For the text-containing cell, return its midpoint in [x, y] coordinate format. 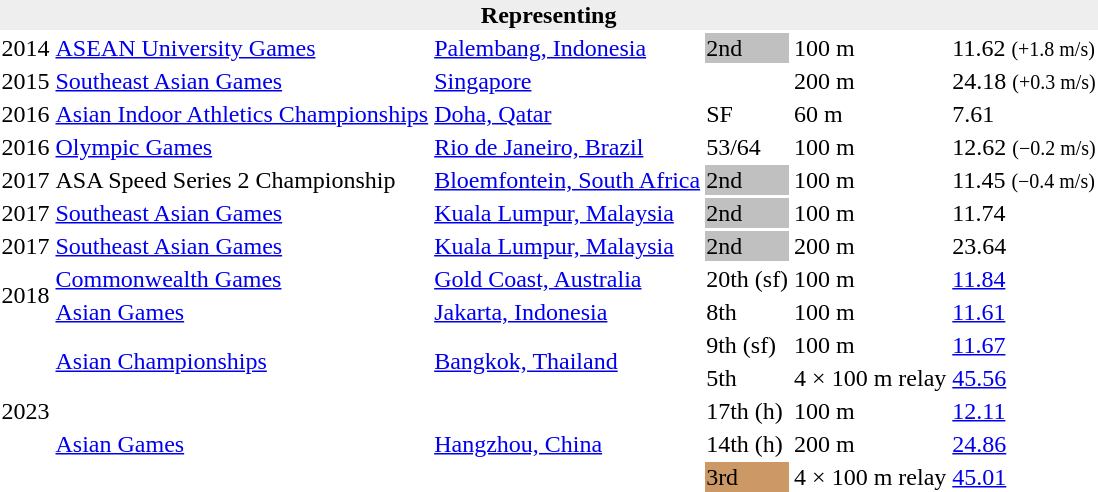
3rd [748, 477]
Commonwealth Games [242, 279]
Singapore [568, 81]
Bangkok, Thailand [568, 362]
2014 [26, 48]
2018 [26, 296]
8th [748, 312]
11.74 [1024, 213]
23.64 [1024, 246]
Rio de Janeiro, Brazil [568, 147]
Asian Championships [242, 362]
2023 [26, 411]
20th (sf) [748, 279]
Bloemfontein, South Africa [568, 180]
9th (sf) [748, 345]
11.61 [1024, 312]
53/64 [748, 147]
Asian Indoor Athletics Championships [242, 114]
ASA Speed Series 2 Championship [242, 180]
Doha, Qatar [568, 114]
12.62 (−0.2 m/s) [1024, 147]
ASEAN University Games [242, 48]
Hangzhou, China [568, 444]
11.62 (+1.8 m/s) [1024, 48]
24.18 (+0.3 m/s) [1024, 81]
Gold Coast, Australia [568, 279]
5th [748, 378]
45.56 [1024, 378]
Jakarta, Indonesia [568, 312]
12.11 [1024, 411]
Palembang, Indonesia [568, 48]
60 m [870, 114]
Representing [548, 15]
14th (h) [748, 444]
7.61 [1024, 114]
24.86 [1024, 444]
2015 [26, 81]
17th (h) [748, 411]
11.67 [1024, 345]
11.84 [1024, 279]
Olympic Games [242, 147]
11.45 (−0.4 m/s) [1024, 180]
SF [748, 114]
45.01 [1024, 477]
